From the cell containing the given text, extract its center point as [X, Y] coordinate. 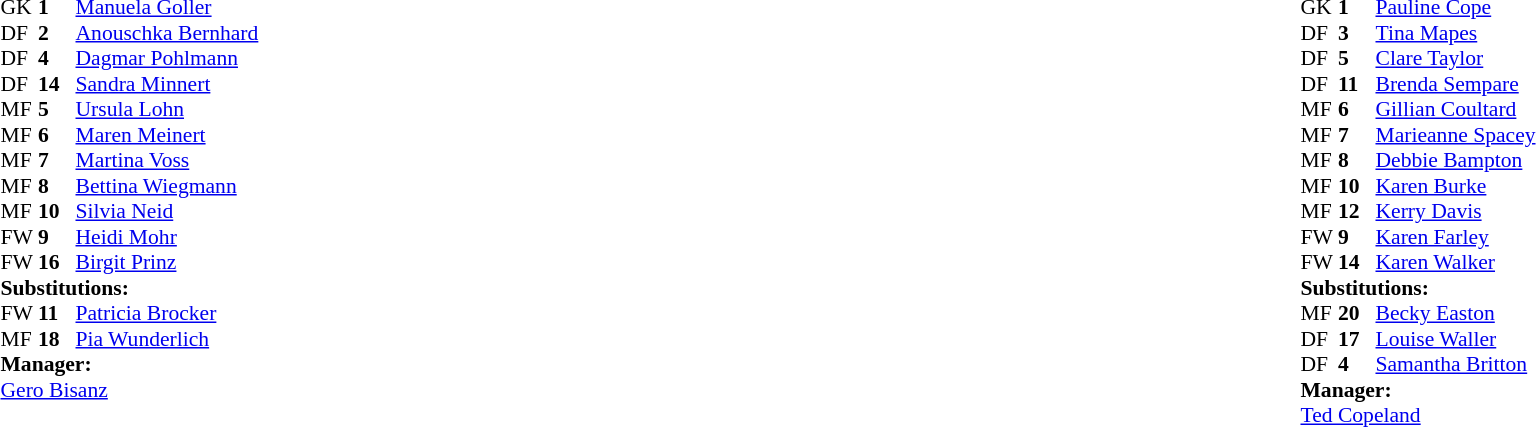
Martina Voss [168, 161]
Karen Burke [1455, 186]
Louise Waller [1455, 339]
Patricia Brocker [168, 313]
Silvia Neid [168, 211]
Clare Taylor [1455, 59]
Pia Wunderlich [168, 339]
Gero Bisanz [129, 390]
3 [1357, 33]
Dagmar Pohlmann [168, 59]
Brenda Sempare [1455, 84]
Marieanne Spacey [1455, 135]
Ursula Lohn [168, 109]
Karen Farley [1455, 237]
18 [57, 339]
Debbie Bampton [1455, 161]
Gillian Coultard [1455, 109]
16 [57, 263]
Birgit Prinz [168, 263]
Becky Easton [1455, 313]
20 [1357, 313]
Heidi Mohr [168, 237]
Tina Mapes [1455, 33]
Bettina Wiegmann [168, 186]
2 [57, 33]
Samantha Britton [1455, 365]
17 [1357, 339]
Sandra Minnert [168, 84]
Anouschka Bernhard [168, 33]
Kerry Davis [1455, 211]
12 [1357, 211]
Karen Walker [1455, 263]
Maren Meinert [168, 135]
